From the cell containing the given text, extract its center point as [x, y] coordinate. 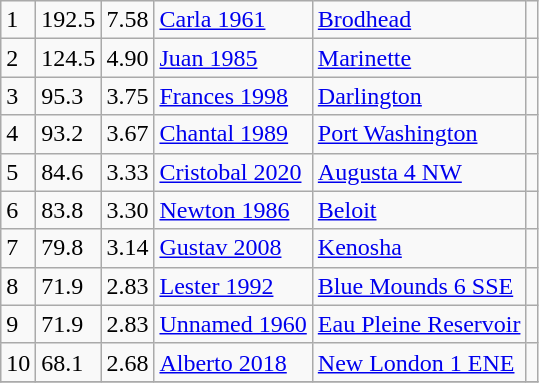
Lester 1992 [233, 286]
68.1 [68, 362]
93.2 [68, 134]
Augusta 4 NW [419, 172]
84.6 [68, 172]
Newton 1986 [233, 210]
Beloit [419, 210]
8 [18, 286]
Marinette [419, 58]
4 [18, 134]
Gustav 2008 [233, 248]
3 [18, 96]
3.33 [128, 172]
Brodhead [419, 20]
7.58 [128, 20]
7 [18, 248]
192.5 [68, 20]
Alberto 2018 [233, 362]
New London 1 ENE [419, 362]
9 [18, 324]
Frances 1998 [233, 96]
3.30 [128, 210]
3.75 [128, 96]
Unnamed 1960 [233, 324]
Eau Pleine Reservoir [419, 324]
1 [18, 20]
Chantal 1989 [233, 134]
Darlington [419, 96]
Blue Mounds 6 SSE [419, 286]
6 [18, 210]
95.3 [68, 96]
3.67 [128, 134]
Juan 1985 [233, 58]
124.5 [68, 58]
Carla 1961 [233, 20]
2.68 [128, 362]
83.8 [68, 210]
2 [18, 58]
79.8 [68, 248]
Port Washington [419, 134]
5 [18, 172]
3.14 [128, 248]
4.90 [128, 58]
10 [18, 362]
Kenosha [419, 248]
Cristobal 2020 [233, 172]
